Pinpoint the cell where the given text exists, returning its (x, y) midpoint coordinate. 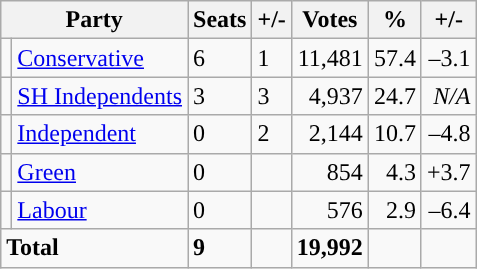
N/A (448, 96)
4.3 (394, 172)
9 (220, 248)
Votes (330, 20)
Total (94, 248)
–6.4 (448, 210)
6 (220, 58)
% (394, 20)
Green (100, 172)
19,992 (330, 248)
576 (330, 210)
854 (330, 172)
Independent (100, 134)
10.7 (394, 134)
SH Independents (100, 96)
Party (94, 20)
Seats (220, 20)
57.4 (394, 58)
4,937 (330, 96)
11,481 (330, 58)
1 (272, 58)
Labour (100, 210)
2.9 (394, 210)
+3.7 (448, 172)
2 (272, 134)
Conservative (100, 58)
–3.1 (448, 58)
2,144 (330, 134)
24.7 (394, 96)
–4.8 (448, 134)
